Identify which cell holds the provided text, then report its (X, Y) central coordinate. 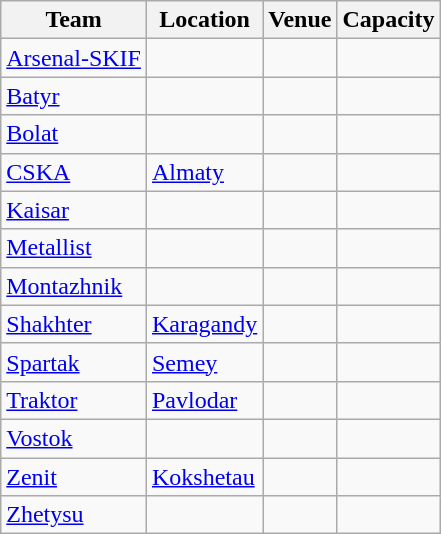
Kaisar (74, 210)
Pavlodar (204, 400)
Almaty (204, 172)
Montazhnik (74, 286)
Team (74, 20)
Zhetysu (74, 515)
Vostok (74, 438)
Venue (300, 20)
Kokshetau (204, 477)
Semey (204, 362)
CSKA (74, 172)
Karagandy (204, 324)
Location (204, 20)
Zenit (74, 477)
Capacity (388, 20)
Traktor (74, 400)
Metallist (74, 248)
Shakhter (74, 324)
Spartak (74, 362)
Bolat (74, 134)
Batyr (74, 96)
Arsenal-SKIF (74, 58)
